Provide the [X, Y] coordinate of the cell's center where the given text is located.  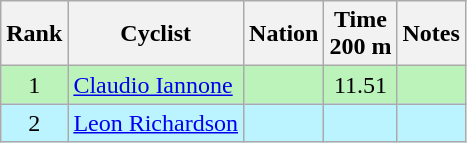
11.51 [360, 85]
2 [34, 123]
Time200 m [360, 34]
1 [34, 85]
Leon Richardson [156, 123]
Rank [34, 34]
Nation [284, 34]
Cyclist [156, 34]
Claudio Iannone [156, 85]
Notes [431, 34]
